For the text-containing cell, return its midpoint in (x, y) coordinate format. 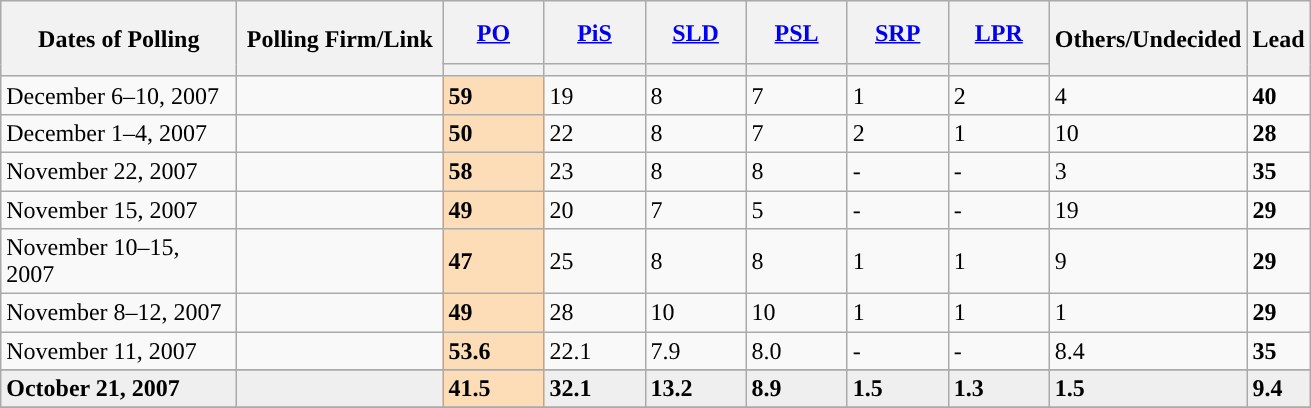
22.1 (594, 351)
32.1 (594, 389)
59 (494, 95)
LPR (998, 32)
7.9 (696, 351)
58 (494, 171)
November 8–12, 2007 (119, 313)
PSL (796, 32)
November 11, 2007 (119, 351)
November 10–15, 2007 (119, 262)
November 15, 2007 (119, 209)
5 (796, 209)
50 (494, 133)
PO (494, 32)
47 (494, 262)
53.6 (494, 351)
20 (594, 209)
SRP (898, 32)
Dates of Polling (119, 39)
41.5 (494, 389)
December 1–4, 2007 (119, 133)
1.3 (998, 389)
December 6–10, 2007 (119, 95)
23 (594, 171)
Polling Firm/Link (340, 39)
8.0 (796, 351)
22 (594, 133)
8.9 (796, 389)
13.2 (696, 389)
October 21, 2007 (119, 389)
25 (594, 262)
November 22, 2007 (119, 171)
40 (1278, 95)
4 (1148, 95)
Others/Undecided (1148, 39)
Lead (1278, 39)
3 (1148, 171)
8.4 (1148, 351)
9 (1148, 262)
PiS (594, 32)
SLD (696, 32)
9.4 (1278, 389)
